Extract the [X, Y] coordinate from the center of the cell holding the provided text.  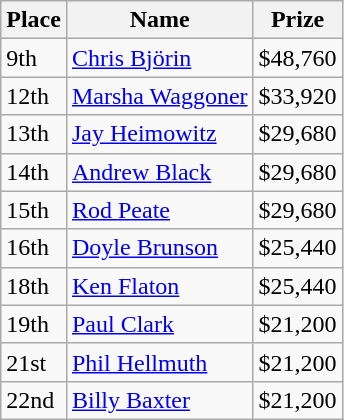
Phil Hellmuth [160, 362]
Ken Flaton [160, 286]
15th [34, 210]
14th [34, 172]
16th [34, 248]
9th [34, 58]
$48,760 [298, 58]
Andrew Black [160, 172]
Billy Baxter [160, 400]
Jay Heimowitz [160, 134]
Chris Björin [160, 58]
Marsha Waggoner [160, 96]
21st [34, 362]
Name [160, 20]
Place [34, 20]
Doyle Brunson [160, 248]
Prize [298, 20]
$33,920 [298, 96]
13th [34, 134]
18th [34, 286]
12th [34, 96]
19th [34, 324]
Paul Clark [160, 324]
22nd [34, 400]
Rod Peate [160, 210]
